Provide the [X, Y] coordinate of the cell's center where the given text is located.  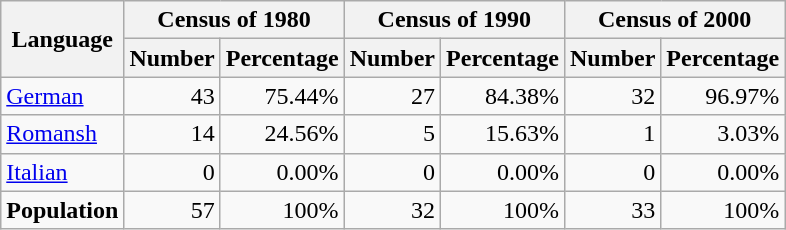
75.44% [282, 96]
1 [612, 134]
Census of 1980 [234, 20]
Language [62, 39]
43 [172, 96]
German [62, 96]
Romansh [62, 134]
Census of 1990 [454, 20]
5 [392, 134]
57 [172, 210]
3.03% [723, 134]
14 [172, 134]
Population [62, 210]
96.97% [723, 96]
84.38% [503, 96]
Census of 2000 [674, 20]
27 [392, 96]
24.56% [282, 134]
15.63% [503, 134]
Italian [62, 172]
33 [612, 210]
